Identify which cell holds the provided text, then report its (X, Y) central coordinate. 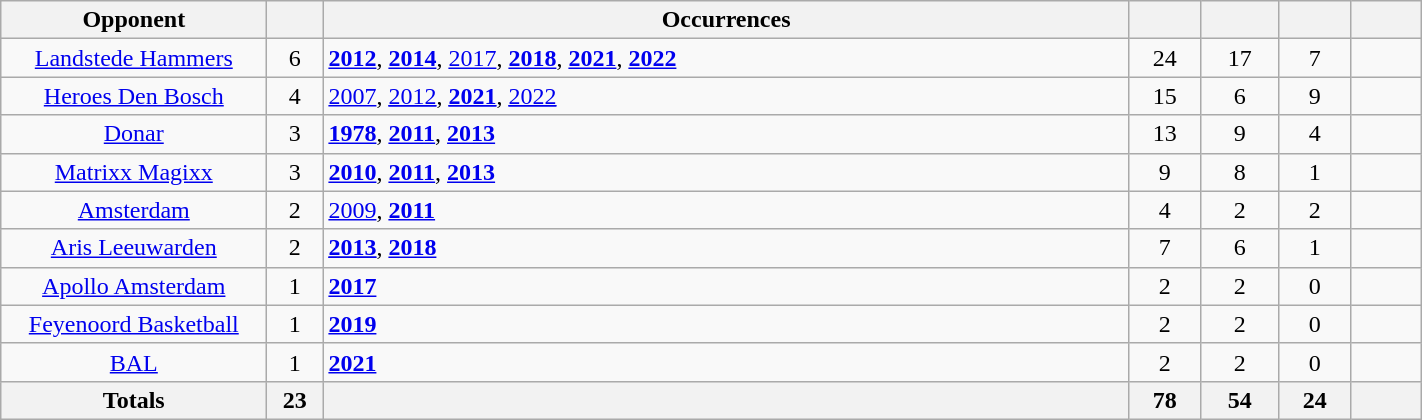
15 (1164, 96)
8 (1240, 172)
BAL (134, 362)
54 (1240, 400)
1978, 2011, 2013 (726, 134)
Occurrences (726, 20)
2019 (726, 324)
Opponent (134, 20)
Matrixx Magixx (134, 172)
2013, 2018 (726, 248)
2010, 2011, 2013 (726, 172)
Feyenoord Basketball (134, 324)
Donar (134, 134)
78 (1164, 400)
2021 (726, 362)
Amsterdam (134, 210)
13 (1164, 134)
17 (1240, 58)
Aris Leeuwarden (134, 248)
2017 (726, 286)
2012, 2014, 2017, 2018, 2021, 2022 (726, 58)
Apollo Amsterdam (134, 286)
Heroes Den Bosch (134, 96)
Totals (134, 400)
23 (295, 400)
Landstede Hammers (134, 58)
2007, 2012, 2021, 2022 (726, 96)
2009, 2011 (726, 210)
